Extract the (X, Y) coordinate from the center of the cell holding the provided text.  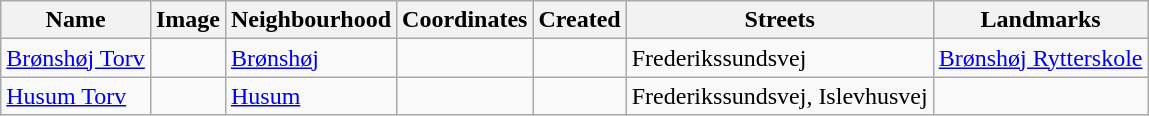
Frederikssundsvej (780, 58)
Brønshøj Rytterskole (1040, 58)
Husum (310, 96)
Frederikssundsvej, Islevhusvej (780, 96)
Brønshøj Torv (76, 58)
Coordinates (465, 20)
Husum Torv (76, 96)
Neighbourhood (310, 20)
Image (188, 20)
Created (580, 20)
Brønshøj (310, 58)
Name (76, 20)
Landmarks (1040, 20)
Streets (780, 20)
